Determine the [x, y] coordinate at the center of the cell enclosing the given text.  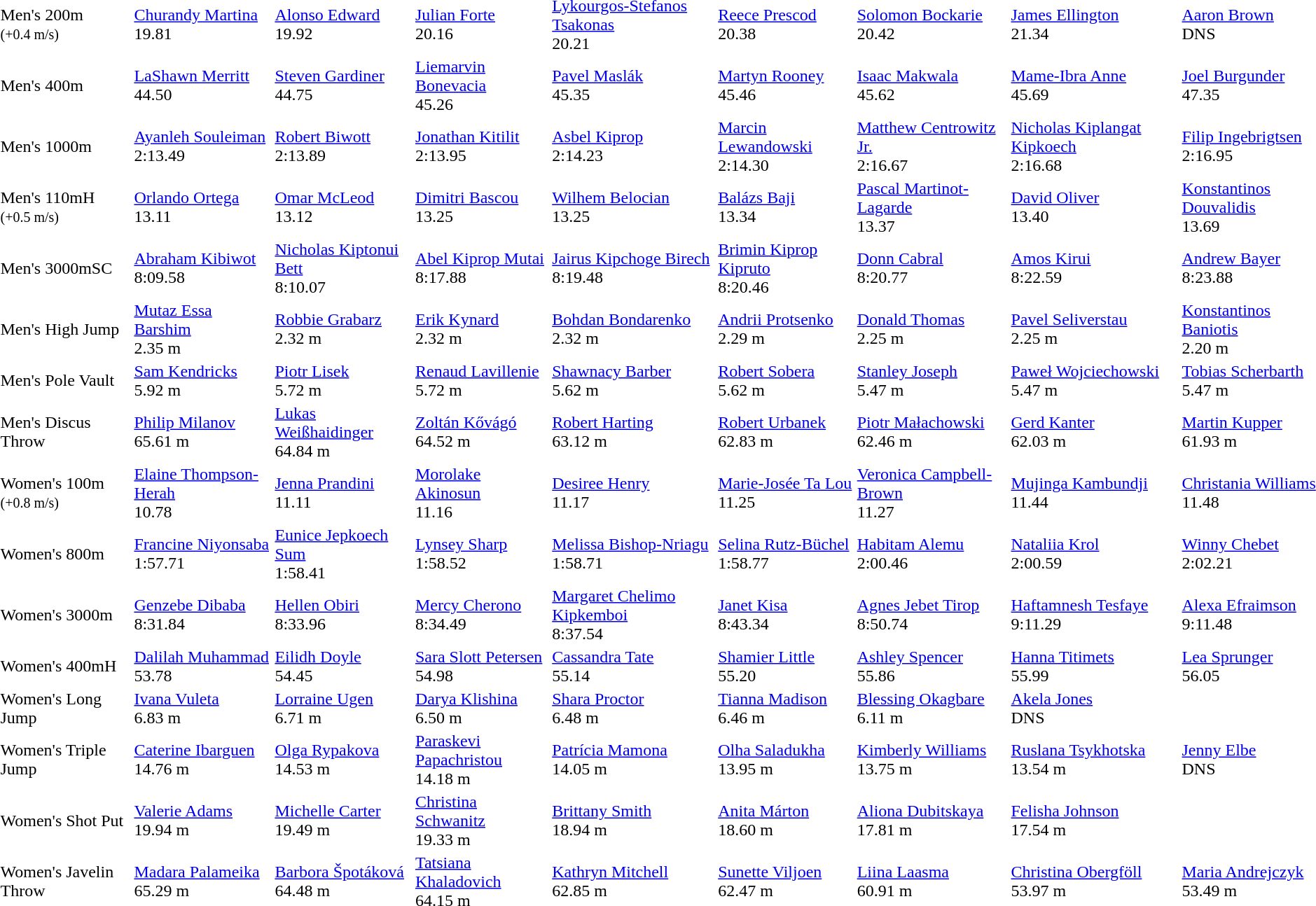
Gerd Kanter 62.03 m [1094, 432]
Olha Saladukha 13.95 m [786, 760]
Lynsey Sharp 1:58.52 [481, 554]
Robert Urbanek 62.83 m [786, 432]
Haftamnesh Tesfaye 9:11.29 [1094, 615]
Nicholas Kiplangat Kipkoech 2:16.68 [1094, 146]
Philip Milanov 65.61 m [202, 432]
Valerie Adams 19.94 m [202, 821]
Dalilah Muhammad 53.78 [202, 667]
Martyn Rooney 45.46 [786, 85]
Mercy Cherono 8:34.49 [481, 615]
Abraham Kibiwot 8:09.58 [202, 268]
Omar McLeod 13.12 [343, 207]
Zoltán Kővágó 64.52 m [481, 432]
Robert Biwott 2:13.89 [343, 146]
Piotr Lisek 5.72 m [343, 381]
Selina Rutz-Büchel 1:58.77 [786, 554]
Christina Schwanitz 19.33 m [481, 821]
Michelle Carter 19.49 m [343, 821]
Abel Kiprop Mutai 8:17.88 [481, 268]
Blessing Okagbare 6.11 m [931, 709]
Renaud Lavillenie 5.72 m [481, 381]
Piotr Małachowski 62.46 m [931, 432]
Jonathan Kitilit 2:13.95 [481, 146]
Balázs Baji 13.34 [786, 207]
Veronica Campbell-Brown 11.27 [931, 493]
Brittany Smith 18.94 m [633, 821]
LaShawn Merritt 44.50 [202, 85]
Morolake Akinosun 11.16 [481, 493]
Natalіia Krol 2:00.59 [1094, 554]
Akela Jones DNS [1094, 709]
Paweł Wojciechowski 5.47 m [1094, 381]
Jairus Kipchoge Birech 8:19.48 [633, 268]
Donn Cabral 8:20.77 [931, 268]
Brimin Kiprop Kipruto 8:20.46 [786, 268]
Melissa Bishop-Nriagu 1:58.71 [633, 554]
Darya Klishina 6.50 m [481, 709]
Donald Thomas 2.25 m [931, 329]
Paraskevi Papachristou 14.18 m [481, 760]
Patrícia Mamona 14.05 m [633, 760]
Andrii Protsenko 2.29 m [786, 329]
Shawnacy Barber 5.62 m [633, 381]
Bohdan Bondarenko 2.32 m [633, 329]
Tianna Madison 6.46 m [786, 709]
Marie-Josée Ta Lou 11.25 [786, 493]
Lorraine Ugen 6.71 m [343, 709]
Robbie Grabarz 2.32 m [343, 329]
Ruslana Tsykhotska 13.54 m [1094, 760]
Shara Proctor 6.48 m [633, 709]
Sara Slott Petersen 54.98 [481, 667]
Pavel Seliverstau 2.25 m [1094, 329]
Margaret Chelimo Kipkemboi 8:37.54 [633, 615]
Ivana Vuleta 6.83 m [202, 709]
Wilhem Belocian 13.25 [633, 207]
Elaine Thompson-Herah 10.78 [202, 493]
Ashley Spencer 55.86 [931, 667]
Shamier Little 55.20 [786, 667]
Hellen Obiri 8:33.96 [343, 615]
Mame-Ibra Anne 45.69 [1094, 85]
Nicholas Kiptonui Bett 8:10.07 [343, 268]
Genzebe Dibaba 8:31.84 [202, 615]
Liemarvin Bonevacia 45.26 [481, 85]
Stanley Joseph 5.47 m [931, 381]
Ayanleh Souleiman 2:13.49 [202, 146]
Mujinga Kambundji 11.44 [1094, 493]
Cassandra Tate 55.14 [633, 667]
Eilidh Doyle 54.45 [343, 667]
David Oliver 13.40 [1094, 207]
Caterine Ibarguen 14.76 m [202, 760]
Sam Kendricks 5.92 m [202, 381]
Pavel Maslák 45.35 [633, 85]
Orlando Ortega 13.11 [202, 207]
Janet Kisa 8:43.34 [786, 615]
Kimberly Williams 13.75 m [931, 760]
Pascal Martinot-Lagarde 13.37 [931, 207]
Francine Niyonsaba 1:57.71 [202, 554]
Mutaz Essa Barshim 2.35 m [202, 329]
Robert Sobera 5.62 m [786, 381]
Eunice Jepkoech Sum 1:58.41 [343, 554]
Isaac Makwala 45.62 [931, 85]
Aliona Dubitskaya 17.81 m [931, 821]
Asbel Kiprop 2:14.23 [633, 146]
Olga Rypakova 14.53 m [343, 760]
Agnes Jebet Tirop 8:50.74 [931, 615]
Felisha Johnson 17.54 m [1094, 821]
Steven Gardiner 44.75 [343, 85]
Matthew Centrowitz Jr. 2:16.67 [931, 146]
Hanna Titimets 55.99 [1094, 667]
Habitam Alemu 2:00.46 [931, 554]
Robert Harting 63.12 m [633, 432]
Lukas Weißhaidinger 64.84 m [343, 432]
Erik Kynard 2.32 m [481, 329]
Desiree Henry 11.17 [633, 493]
Jenna Prandini 11.11 [343, 493]
Marcin Lewandowski 2:14.30 [786, 146]
Amos Kirui 8:22.59 [1094, 268]
Anita Márton 18.60 m [786, 821]
Dimitri Bascou 13.25 [481, 207]
